Detect which cell encompasses the target text, then output its (X, Y) center coordinate. 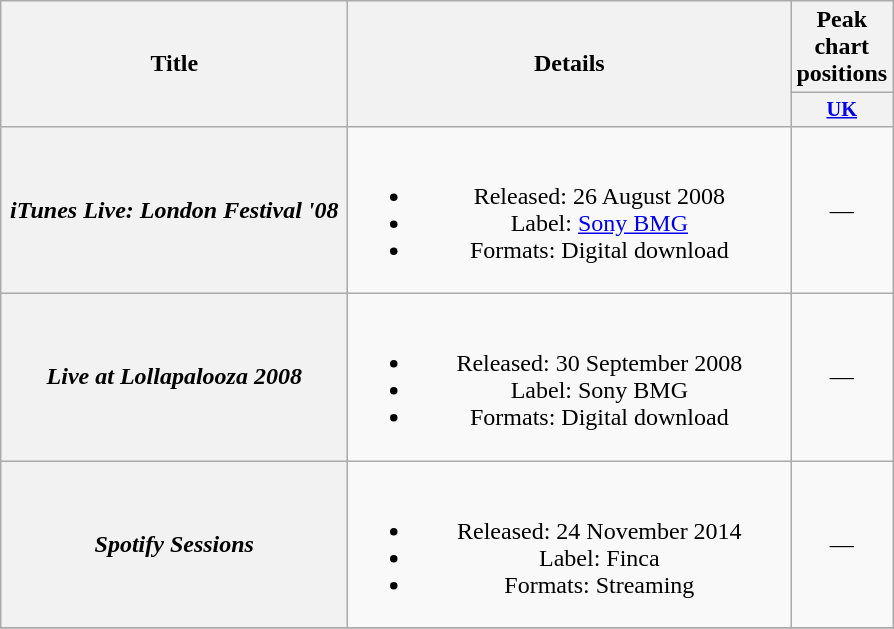
Title (174, 64)
Released: 30 September 2008Label: Sony BMGFormats: Digital download (570, 378)
UK (842, 110)
Spotify Sessions (174, 544)
Released: 24 November 2014Label: FincaFormats: Streaming (570, 544)
Details (570, 64)
iTunes Live: London Festival '08 (174, 210)
Released: 26 August 2008Label: Sony BMGFormats: Digital download (570, 210)
Live at Lollapalooza 2008 (174, 378)
Peak chart positions (842, 47)
